Detect which cell encompasses the target text, then output its [X, Y] center coordinate. 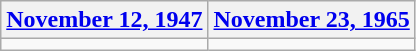
November 12, 1947 [104, 20]
November 23, 1965 [312, 20]
